Identify which cell holds the provided text, then report its [X, Y] central coordinate. 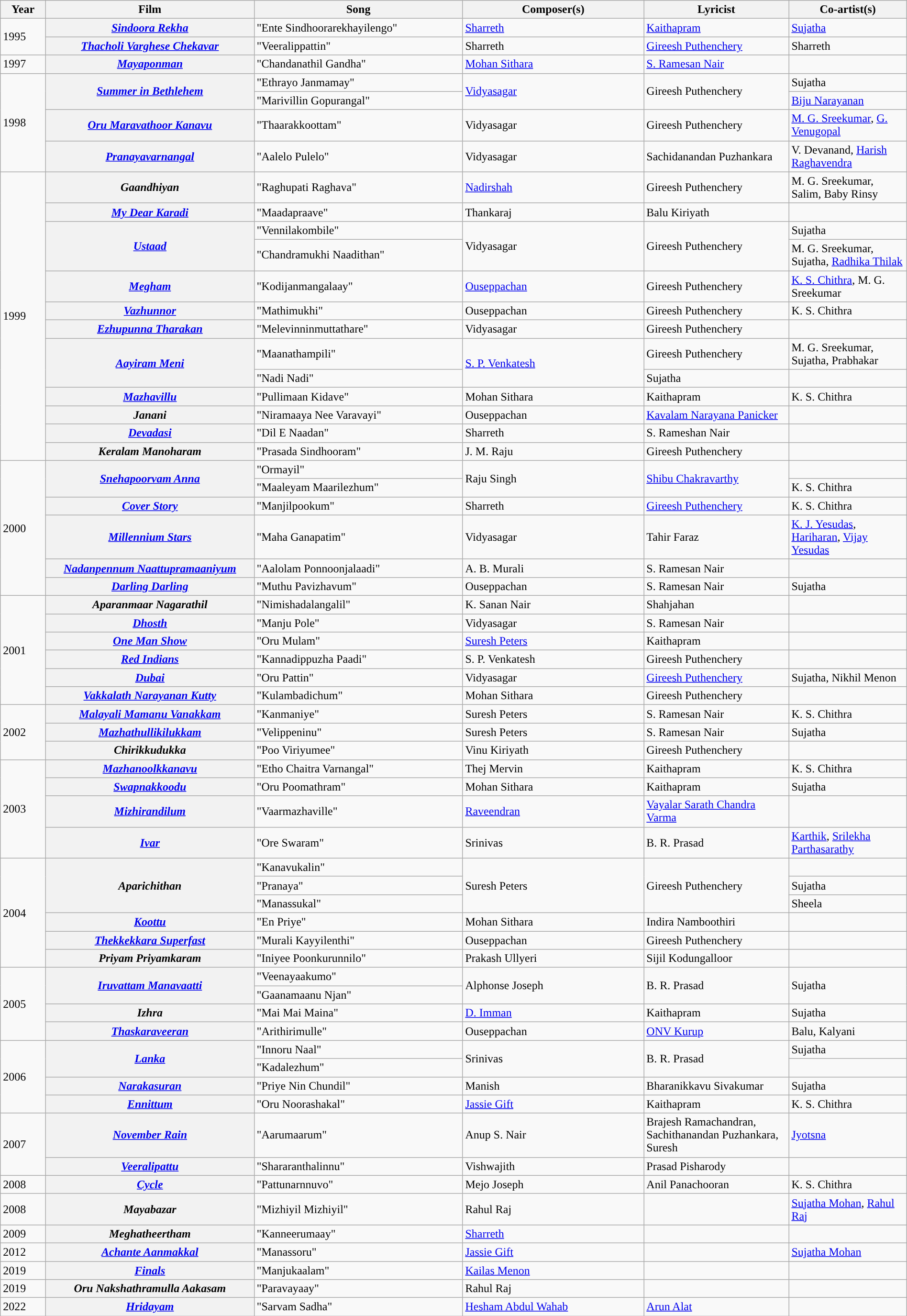
"Maha Ganapatim" [358, 537]
1999 [23, 316]
Pranayavarnangal [150, 156]
K. Sanan Nair [553, 604]
Aparichithan [150, 885]
Veeralipattu [150, 1166]
"Etho Chaitra Varnangal" [358, 769]
Mayabazar [150, 1209]
S. Rameshan Nair [717, 433]
Oru Nakshathramulla Aakasam [150, 1289]
Kavalam Narayana Panicker [717, 415]
"Manjilpookum" [358, 506]
"Chandramukhi Naadithan" [358, 255]
"Veenayaakumo" [358, 977]
Nadanpennum Naattupramaaniyum [150, 568]
Sujatha Mohan [848, 1252]
"Maanathampili" [358, 354]
Sujatha Mohan, Rahul Raj [848, 1209]
Ennittum [150, 1104]
Millennium Stars [150, 537]
Vinu Kiriyath [553, 750]
Film [150, 10]
Janani [150, 415]
"Niramaaya Nee Varavayi" [358, 415]
Thankaraj [553, 212]
Balu, Kalyani [848, 1031]
Aayiram Meni [150, 363]
"Oru Poomathram" [358, 787]
"Kadalezhum" [358, 1068]
"Pullimaan Kidave" [358, 397]
Summer in Bethlehem [150, 91]
Cycle [150, 1184]
Shibu Chakravarthy [717, 479]
"Vaarmazhaville" [358, 812]
"Priye Nin Chundil" [358, 1086]
Iruvattam Manavaatti [150, 986]
"Vennilakombile" [358, 230]
"Kanavukalin" [358, 867]
2002 [23, 732]
M. G. Sreekumar, Sujatha, Prabhakar [848, 354]
M. G. Sreekumar, Salim, Baby Rinsy [848, 188]
"Raghupati Raghava" [358, 188]
2007 [23, 1144]
Shahjahan [717, 604]
Song [358, 10]
Ezhupunna Tharakan [150, 329]
Devadasi [150, 433]
"Kulambadichum" [358, 696]
D. Imman [553, 1013]
1995 [23, 37]
"Manjukaalam" [358, 1271]
Composer(s) [553, 10]
Hridayam [150, 1307]
Lyricist [717, 10]
"Veeralippattin" [358, 46]
Meghatheertham [150, 1234]
Mayaponman [150, 64]
"Pattunarnnuvo" [358, 1184]
Dubai [150, 678]
Thekkekkara Superfast [150, 940]
"Manassoru" [358, 1252]
Ustaad [150, 246]
"Prasada Sindhooram" [358, 451]
"Nimishadalangalil" [358, 604]
Sachidanandan Puzhankara [717, 156]
Lanka [150, 1059]
Sindoora Rekha [150, 28]
"Mai Mai Maina" [358, 1013]
Mejo Joseph [553, 1184]
2001 [23, 650]
Tahir Faraz [717, 537]
"Dil E Naadan" [358, 433]
Malayali Mamanu Vanakkam [150, 714]
Karthik, Srilekha Parthasarathy [848, 842]
"Kodijanmangalaay" [358, 286]
Sujatha, Nikhil Menon [848, 678]
"Ormayil" [358, 469]
Izhra [150, 1013]
2009 [23, 1234]
"Oru Mulam" [358, 641]
Mizhirandilum [150, 812]
"Kannadippuzha Paadi" [358, 659]
Koottu [150, 922]
Swapnakkoodu [150, 787]
"Sarvam Sadha" [358, 1307]
Indira Namboothiri [717, 922]
Mazhanoolkkanavu [150, 769]
Vakkalath Narayanan Kutty [150, 696]
Kailas Menon [553, 1271]
Sheela [848, 903]
Nadirshah [553, 188]
Achante Aanmakkal [150, 1252]
Ivar [150, 842]
Sijil Kodungalloor [717, 959]
2006 [23, 1077]
My Dear Karadi [150, 212]
"Iniyee Poonkurunnilo" [358, 959]
One Man Show [150, 641]
"Ore Swaram" [358, 842]
Keralam Manoharam [150, 451]
"Aarumaarum" [358, 1135]
Arun Alat [717, 1307]
"Arithirimulle" [358, 1031]
J. M. Raju [553, 451]
"Mizhiyil Mizhiyil" [358, 1209]
Manish [553, 1086]
Raveendran [553, 812]
"Gaanamaanu Njan" [358, 995]
Vishwajith [553, 1166]
A. B. Murali [553, 568]
"Velippeninu" [358, 732]
"Paravayaay" [358, 1289]
2004 [23, 913]
Prasad Pisharody [717, 1166]
Prakash Ullyeri [553, 959]
"Murali Kayyilenthi" [358, 940]
Thacholi Varghese Chekavar [150, 46]
ONV Kurup [717, 1031]
Balu Kiriyath [717, 212]
"En Priye" [358, 922]
Vayalar Sarath Chandra Varma [717, 812]
Dhosth [150, 623]
2005 [23, 1004]
Co-artist(s) [848, 10]
2012 [23, 1252]
Jyotsna [848, 1135]
"Thaarakkoottam" [358, 125]
Vazhunnor [150, 311]
V. Devanand, Harish Raghavendra [848, 156]
Chirikkudukka [150, 750]
"Marivillin Gopurangal" [358, 100]
Cover Story [150, 506]
1998 [23, 123]
November Rain [150, 1135]
"Aalolam Ponnoonjalaadi" [358, 568]
Thej Mervin [553, 769]
"Oru Pattin" [358, 678]
M. G. Sreekumar, Sujatha, Radhika Thilak [848, 255]
"Aalelo Pulelo" [358, 156]
Mazhavillu [150, 397]
"Muthu Pavizhavum" [358, 586]
Oru Maravathoor Kanavu [150, 125]
"Ente Sindhoorarekhayilengo" [358, 28]
Anup S. Nair [553, 1135]
Biju Narayanan [848, 100]
Mazhathullikilukkam [150, 732]
"Pranaya" [358, 885]
M. G. Sreekumar, G. Venugopal [848, 125]
"Manassukal" [358, 903]
"Innoru Naal" [358, 1049]
"Melevinninmuttathare" [358, 329]
K. J. Yesudas, Hariharan, Vijay Yesudas [848, 537]
Alphonse Joseph [553, 986]
Megham [150, 286]
"Poo Viriyumee" [358, 750]
Hesham Abdul Wahab [553, 1307]
"Manju Pole" [358, 623]
"Kanneerumaay" [358, 1234]
"Mathimukhi" [358, 311]
Thaskaraveeran [150, 1031]
"Chandanathil Gandha" [358, 64]
Snehapoorvam Anna [150, 479]
Red Indians [150, 659]
Brajesh Ramachandran, Sachithanandan Puzhankara, Suresh [717, 1135]
Finals [150, 1271]
2000 [23, 528]
Anil Panachooran [717, 1184]
2003 [23, 809]
"Ethrayo Janmamay" [358, 82]
Aparanmaar Nagarathil [150, 604]
Darling Darling [150, 586]
Gaandhiyan [150, 188]
"Oru Noorashakal" [358, 1104]
1997 [23, 64]
"Maaleyam Maarilezhum" [358, 488]
Bharanikkavu Sivakumar [717, 1086]
2022 [23, 1307]
"Maadapraave" [358, 212]
Raju Singh [553, 479]
"Shararanthalinnu" [358, 1166]
Narakasuran [150, 1086]
"Kanmaniye" [358, 714]
"Nadi Nadi" [358, 379]
Year [23, 10]
K. S. Chithra, M. G. Sreekumar [848, 286]
Priyam Priyamkaram [150, 959]
